Identify which cell holds the provided text, then report its [X, Y] central coordinate. 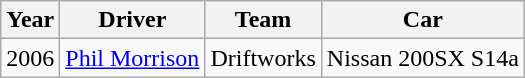
Year [30, 20]
2006 [30, 58]
Phil Morrison [132, 58]
Car [422, 20]
Nissan 200SX S14a [422, 58]
Driver [132, 20]
Driftworks [263, 58]
Team [263, 20]
